Identify which cell holds the provided text, then report its [X, Y] central coordinate. 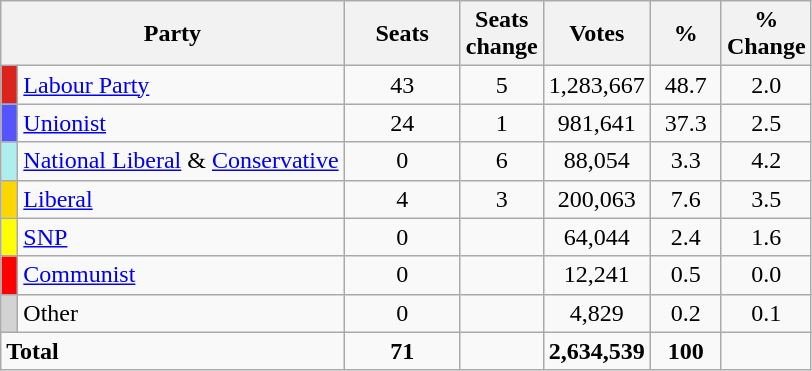
2,634,539 [596, 351]
200,063 [596, 199]
Seats [402, 34]
0.1 [766, 313]
4 [402, 199]
48.7 [686, 85]
37.3 [686, 123]
2.4 [686, 237]
64,044 [596, 237]
0.5 [686, 275]
43 [402, 85]
Liberal [181, 199]
4,829 [596, 313]
Party [172, 34]
1.6 [766, 237]
2.0 [766, 85]
71 [402, 351]
0.2 [686, 313]
981,641 [596, 123]
Votes [596, 34]
% [686, 34]
88,054 [596, 161]
7.6 [686, 199]
100 [686, 351]
4.2 [766, 161]
5 [502, 85]
Total [172, 351]
3.3 [686, 161]
0.0 [766, 275]
6 [502, 161]
Seats change [502, 34]
24 [402, 123]
12,241 [596, 275]
1 [502, 123]
Other [181, 313]
Unionist [181, 123]
3.5 [766, 199]
2.5 [766, 123]
1,283,667 [596, 85]
Communist [181, 275]
SNP [181, 237]
Labour Party [181, 85]
% Change [766, 34]
National Liberal & Conservative [181, 161]
3 [502, 199]
